For the text-containing cell, return its midpoint in [x, y] coordinate format. 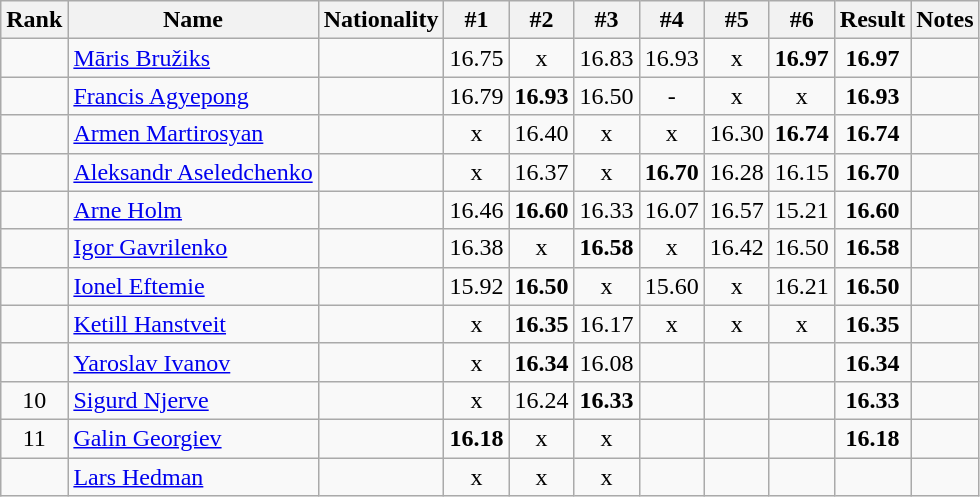
Ionel Eftemie [193, 286]
11 [34, 438]
16.79 [476, 96]
15.92 [476, 286]
16.83 [606, 58]
Sigurd Njerve [193, 400]
Igor Gavrilenko [193, 248]
#1 [476, 20]
Galin Georgiev [193, 438]
Ketill Hanstveit [193, 324]
16.46 [476, 210]
Name [193, 20]
Francis Agyepong [193, 96]
16.37 [542, 172]
- [672, 96]
#3 [606, 20]
Māris Bružiks [193, 58]
Lars Hedman [193, 477]
16.17 [606, 324]
Yaroslav Ivanov [193, 362]
16.07 [672, 210]
Armen Martirosyan [193, 134]
16.75 [476, 58]
16.30 [736, 134]
#2 [542, 20]
Nationality [381, 20]
10 [34, 400]
Result [872, 20]
#6 [802, 20]
16.08 [606, 362]
Rank [34, 20]
16.24 [542, 400]
16.38 [476, 248]
Notes [945, 20]
16.21 [802, 286]
16.42 [736, 248]
#5 [736, 20]
16.57 [736, 210]
15.21 [802, 210]
Aleksandr Aseledchenko [193, 172]
16.15 [802, 172]
#4 [672, 20]
16.40 [542, 134]
15.60 [672, 286]
16.28 [736, 172]
Arne Holm [193, 210]
